From the cell containing the given text, extract its center point as [X, Y] coordinate. 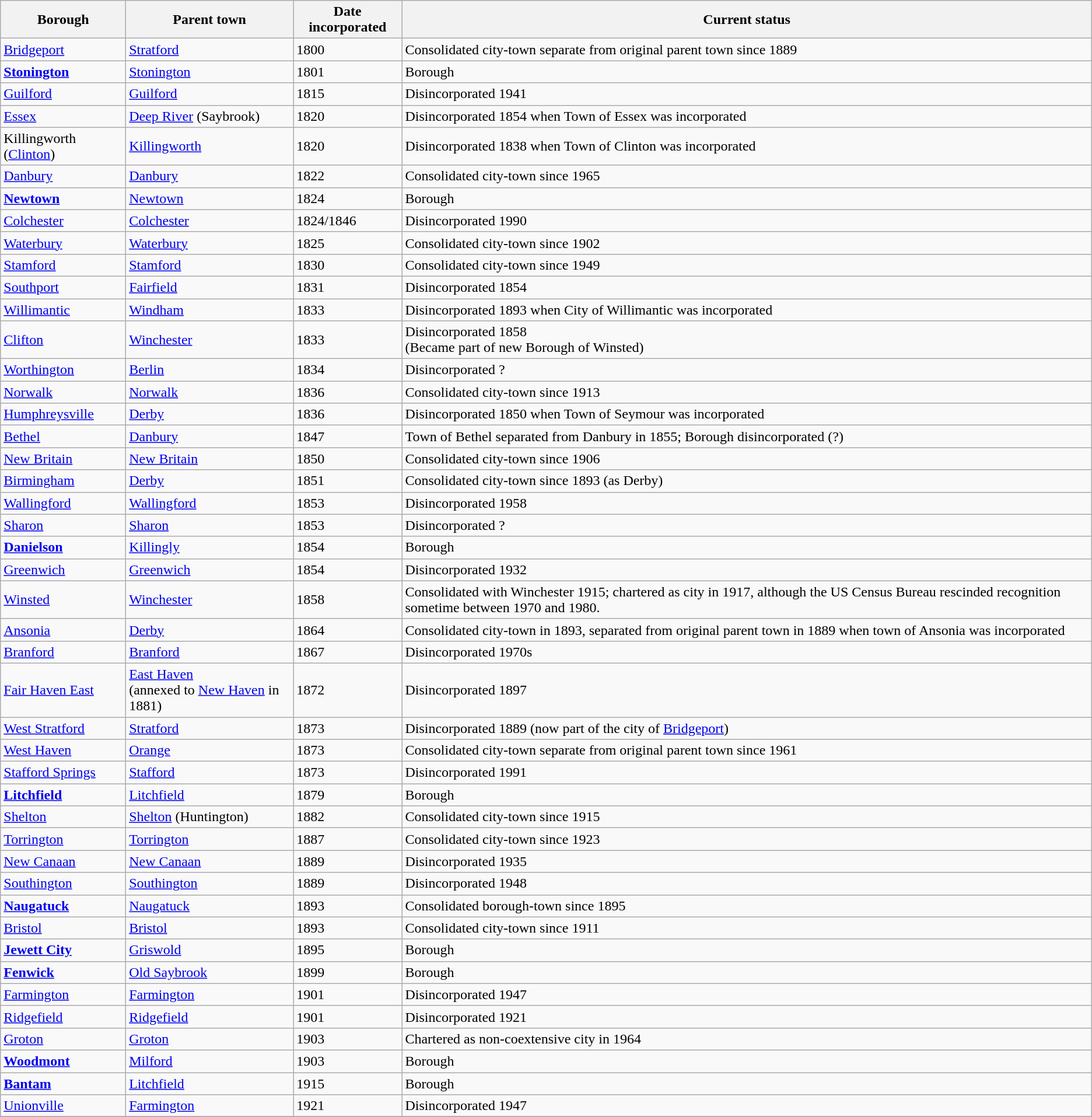
Clifton [63, 340]
Disincorporated 1897 [747, 690]
1847 [348, 437]
Woodmont [63, 1061]
Ansonia [63, 630]
Unionville [63, 1106]
Disincorporated 1893 when City of Willimantic was incorporated [747, 310]
West Stratford [63, 728]
1867 [348, 652]
1915 [348, 1084]
Parent town [210, 20]
Chartered as non-coextensive city in 1964 [747, 1039]
Humphreysville [63, 414]
Disincorporated 1970s [747, 652]
Worthington [63, 370]
Bantam [63, 1084]
Consolidated city-town since 1902 [747, 243]
Disincorporated 1854 [747, 287]
1822 [348, 176]
Disincorporated 1854 when Town of Essex was incorporated [747, 116]
1834 [348, 370]
Consolidated city-town since 1906 [747, 459]
Willimantic [63, 310]
West Haven [63, 751]
Orange [210, 751]
Shelton [63, 817]
Consolidated city-town since 1923 [747, 839]
1879 [348, 795]
Consolidated city-town in 1893, separated from original parent town in 1889 when town of Ansonia was incorporated [747, 630]
Fair Haven East [63, 690]
Winsted [63, 600]
Deep River (Saybrook) [210, 116]
Consolidated city-town since 1893 (as Derby) [747, 481]
Disincorporated 1958 [747, 503]
Date incorporated [348, 20]
Disincorporated 1948 [747, 884]
1899 [348, 972]
Southport [63, 287]
1887 [348, 839]
Disincorporated 1850 when Town of Seymour was incorporated [747, 414]
Disincorporated 1921 [747, 1017]
Consolidated city-town since 1965 [747, 176]
Milford [210, 1061]
Danielson [63, 547]
Disincorporated 1941 [747, 94]
Bridgeport [63, 50]
Killingworth (Clinton) [63, 146]
1882 [348, 817]
1895 [348, 950]
1921 [348, 1106]
Disincorporated 1889 (now part of the city of Bridgeport) [747, 728]
Disincorporated 1858(Became part of new Borough of Winsted) [747, 340]
Bethel [63, 437]
Jewett City [63, 950]
Essex [63, 116]
Consolidated with Winchester 1915; chartered as city in 1917, although the US Census Bureau rescinded recognition sometime between 1970 and 1980. [747, 600]
Killingworth [210, 146]
Old Saybrook [210, 972]
Berlin [210, 370]
Disincorporated 1932 [747, 570]
Shelton (Huntington) [210, 817]
Consolidated city-town since 1913 [747, 392]
Disincorporated 1838 when Town of Clinton was incorporated [747, 146]
East Haven(annexed to New Haven in 1881) [210, 690]
Consolidated city-town since 1915 [747, 817]
Disincorporated 1990 [747, 221]
Consolidated city-town separate from original parent town since 1889 [747, 50]
1825 [348, 243]
Consolidated city-town since 1911 [747, 928]
Disincorporated 1991 [747, 773]
1872 [348, 690]
Stafford [210, 773]
Windham [210, 310]
Town of Bethel separated from Danbury in 1855; Borough disincorporated (?) [747, 437]
1831 [348, 287]
Fenwick [63, 972]
Disincorporated 1935 [747, 861]
1815 [348, 94]
1851 [348, 481]
Consolidated city-town since 1949 [747, 265]
1858 [348, 600]
Fairfield [210, 287]
1801 [348, 72]
1800 [348, 50]
Consolidated borough-town since 1895 [747, 906]
1824 [348, 198]
1830 [348, 265]
1864 [348, 630]
Birmingham [63, 481]
Griswold [210, 950]
Stafford Springs [63, 773]
Consolidated city-town separate from original parent town since 1961 [747, 751]
1850 [348, 459]
Current status [747, 20]
1824/1846 [348, 221]
Killingly [210, 547]
